Pinpoint the cell where the given text exists, returning its [X, Y] midpoint coordinate. 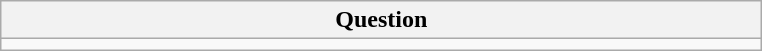
Question [382, 20]
